Find where the given text appears and provide that cell's center as (X, Y) coordinate. 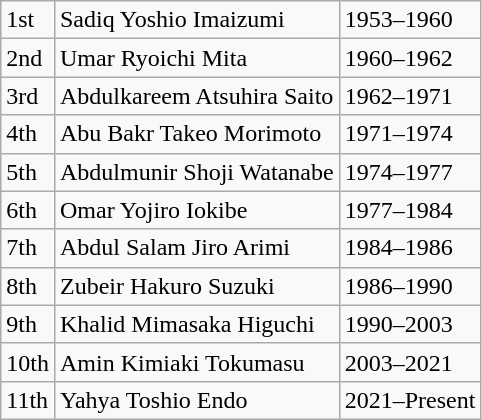
6th (28, 210)
9th (28, 324)
1971–1974 (410, 134)
1986–1990 (410, 286)
7th (28, 248)
4th (28, 134)
8th (28, 286)
1960–1962 (410, 58)
3rd (28, 96)
2003–2021 (410, 362)
Abdulmunir Shoji Watanabe (196, 172)
1st (28, 20)
Zubeir Hakuro Suzuki (196, 286)
1984–1986 (410, 248)
1990–2003 (410, 324)
Umar Ryoichi Mita (196, 58)
Amin Kimiaki Tokumasu (196, 362)
11th (28, 400)
Khalid Mimasaka Higuchi (196, 324)
Abdul Salam Jiro Arimi (196, 248)
10th (28, 362)
Sadiq Yoshio Imaizumi (196, 20)
5th (28, 172)
1977–1984 (410, 210)
Omar Yojiro Iokibe (196, 210)
Abu Bakr Takeo Morimoto (196, 134)
1962–1971 (410, 96)
1953–1960 (410, 20)
2021–Present (410, 400)
Abdulkareem Atsuhira Saito (196, 96)
Yahya Toshio Endo (196, 400)
1974–1977 (410, 172)
2nd (28, 58)
